Find where the given text appears and provide that cell's center as [x, y] coordinate. 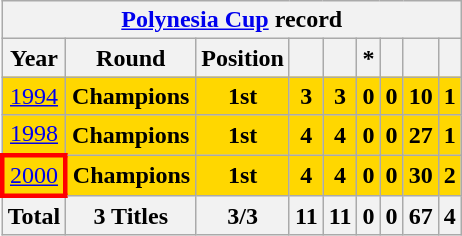
3 Titles [131, 216]
67 [420, 216]
30 [420, 174]
Position [243, 58]
2000 [34, 174]
1998 [34, 135]
Polynesia Cup record [232, 20]
27 [420, 135]
1994 [34, 96]
Round [131, 58]
Total [34, 216]
10 [420, 96]
Year [34, 58]
2 [450, 174]
3/3 [243, 216]
* [368, 58]
